Pinpoint the cell where the given text exists, returning its [X, Y] midpoint coordinate. 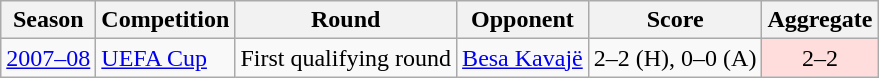
Season [48, 20]
Opponent [523, 20]
First qualifying round [346, 58]
Aggregate [820, 20]
2007–08 [48, 58]
Score [675, 20]
Round [346, 20]
2–2 (H), 0–0 (A) [675, 58]
Besa Kavajë [523, 58]
2–2 [820, 58]
UEFA Cup [166, 58]
Competition [166, 20]
